Provide the (x, y) coordinate of the cell's center where the given text is located.  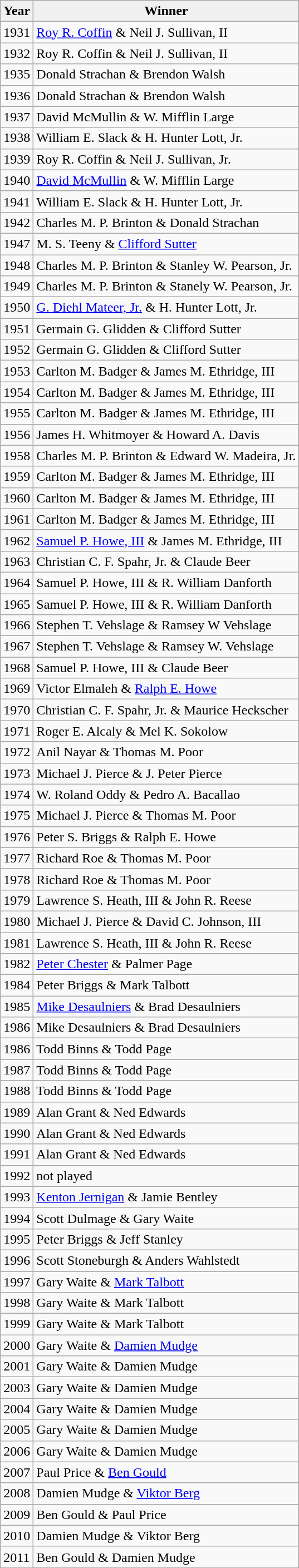
1962 (17, 540)
1956 (17, 435)
1931 (17, 32)
1953 (17, 371)
1968 (17, 668)
M. S. Teeny & Clifford Sutter (166, 244)
Stephen T. Vehslage & Ramsey W Vehslage (166, 625)
1935 (17, 75)
1973 (17, 773)
1970 (17, 710)
1979 (17, 900)
1974 (17, 795)
1977 (17, 858)
1980 (17, 921)
1964 (17, 583)
1965 (17, 604)
Michael J. Pierce & David C. Johnson, III (166, 921)
Stephen T. Vehslage & Ramsey W. Vehslage (166, 647)
W. Roland Oddy & Pedro A. Bacallao (166, 795)
Peter Briggs & Jeff Stanley (166, 1239)
1995 (17, 1239)
Samuel P. Howe, III & Claude Beer (166, 668)
1984 (17, 985)
1941 (17, 201)
1948 (17, 265)
1987 (17, 1070)
Roger E. Alcaly & Mel K. Sokolow (166, 731)
1951 (17, 329)
Ben Gould & Paul Price (166, 1515)
Samuel P. Howe, III & James M. Ethridge, III (166, 540)
Scott Stoneburgh & Anders Wahlstedt (166, 1260)
1989 (17, 1112)
1954 (17, 392)
Peter Chester & Palmer Page (166, 964)
Christian C. F. Spahr, Jr. & Maurice Heckscher (166, 710)
1969 (17, 689)
1967 (17, 647)
Winner (166, 11)
1940 (17, 180)
Michael J. Pierce & J. Peter Pierce (166, 773)
Charles M. P. Brinton & Edward W. Madeira, Jr. (166, 456)
Roy R. Coffin & Neil J. Sullivan, Jr. (166, 159)
2003 (17, 1388)
1997 (17, 1281)
1963 (17, 561)
1978 (17, 879)
1996 (17, 1260)
1966 (17, 625)
1990 (17, 1133)
2007 (17, 1472)
1981 (17, 943)
Charles M. P. Brinton & Stanely W. Pearson, Jr. (166, 287)
1975 (17, 816)
Victor Elmaleh & Ralph E. Howe (166, 689)
1993 (17, 1197)
Peter Briggs & Mark Talbott (166, 985)
Anil Nayar & Thomas M. Poor (166, 752)
2009 (17, 1515)
2006 (17, 1451)
Charles M. P. Brinton & Stanley W. Pearson, Jr. (166, 265)
Christian C. F. Spahr, Jr. & Claude Beer (166, 561)
1961 (17, 519)
Charles M. P. Brinton & Donald Strachan (166, 223)
1937 (17, 117)
1992 (17, 1176)
1939 (17, 159)
1936 (17, 96)
1999 (17, 1324)
2004 (17, 1409)
Peter S. Briggs & Ralph E. Howe (166, 837)
2008 (17, 1493)
Ben Gould & Damien Mudge (166, 1557)
Michael J. Pierce & Thomas M. Poor (166, 816)
2001 (17, 1367)
1972 (17, 752)
1982 (17, 964)
1988 (17, 1091)
1955 (17, 413)
1932 (17, 53)
not played (166, 1176)
2011 (17, 1557)
2010 (17, 1536)
Paul Price & Ben Gould (166, 1472)
Scott Dulmage & Gary Waite (166, 1218)
1985 (17, 1007)
1949 (17, 287)
2005 (17, 1430)
Year (17, 11)
1958 (17, 456)
1998 (17, 1303)
1991 (17, 1155)
2000 (17, 1345)
1994 (17, 1218)
James H. Whitmoyer & Howard A. Davis (166, 435)
1952 (17, 350)
1971 (17, 731)
1960 (17, 498)
1938 (17, 138)
G. Diehl Mateer, Jr. & H. Hunter Lott, Jr. (166, 308)
1942 (17, 223)
1950 (17, 308)
1959 (17, 477)
Kenton Jernigan & Jamie Bentley (166, 1197)
1976 (17, 837)
1947 (17, 244)
